Search for the cell housing the specified text and yield its [X, Y] center coordinate. 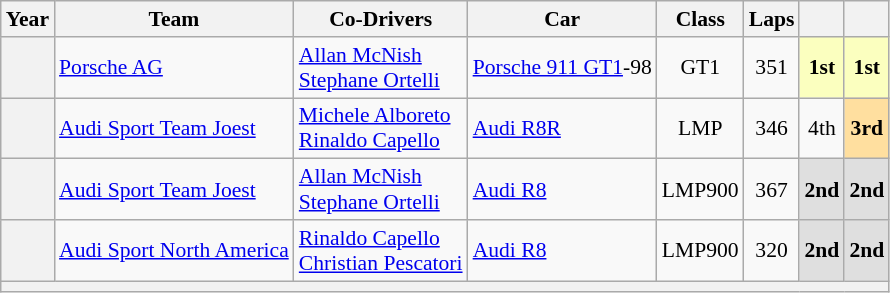
LMP [700, 128]
351 [772, 68]
Porsche 911 GT1-98 [562, 68]
Rinaldo Capello Christian Pescatori [381, 250]
Laps [772, 19]
346 [772, 128]
Car [562, 19]
Co-Drivers [381, 19]
Michele Alboreto Rinaldo Capello [381, 128]
Porsche AG [174, 68]
4th [822, 128]
3rd [866, 128]
320 [772, 250]
Audi R8R [562, 128]
Class [700, 19]
Year [28, 19]
GT1 [700, 68]
367 [772, 190]
Team [174, 19]
Audi Sport North America [174, 250]
